Determine the (x, y) coordinate at the center of the cell enclosing the given text.  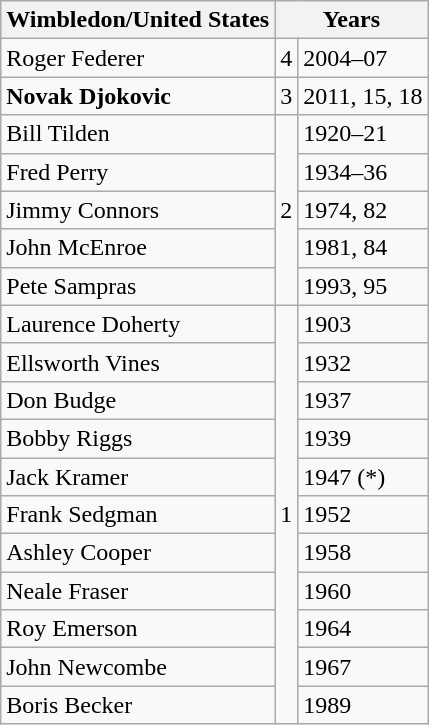
John McEnroe (138, 248)
Roger Federer (138, 58)
1981, 84 (363, 248)
Years (352, 20)
Ashley Cooper (138, 553)
Boris Becker (138, 705)
Neale Fraser (138, 591)
Wimbledon/United States (138, 20)
1993, 95 (363, 286)
1952 (363, 515)
2004–07 (363, 58)
Pete Sampras (138, 286)
1964 (363, 629)
Bill Tilden (138, 134)
1960 (363, 591)
1934–36 (363, 172)
Novak Djokovic (138, 96)
Don Budge (138, 400)
4 (286, 58)
1920–21 (363, 134)
1937 (363, 400)
Frank Sedgman (138, 515)
1947 (*) (363, 477)
John Newcombe (138, 667)
1958 (363, 553)
1939 (363, 438)
Fred Perry (138, 172)
2011, 15, 18 (363, 96)
1903 (363, 324)
1989 (363, 705)
Bobby Riggs (138, 438)
1 (286, 514)
1967 (363, 667)
3 (286, 96)
1932 (363, 362)
Ellsworth Vines (138, 362)
Roy Emerson (138, 629)
1974, 82 (363, 210)
Jimmy Connors (138, 210)
Jack Kramer (138, 477)
Laurence Doherty (138, 324)
2 (286, 210)
